For the text-containing cell, return its midpoint in (x, y) coordinate format. 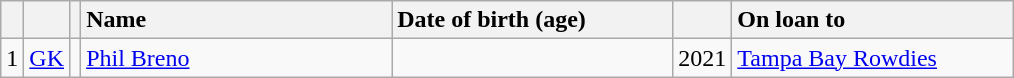
1 (12, 58)
Name (236, 20)
On loan to (872, 20)
Phil Breno (236, 58)
2021 (702, 58)
Date of birth (age) (532, 20)
Tampa Bay Rowdies (872, 58)
GK (47, 58)
